Locate the cell with the specified text and output its [X, Y] center coordinate. 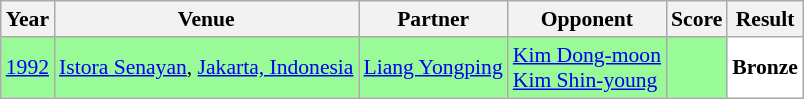
Kim Dong-moon Kim Shin-young [587, 68]
Partner [432, 19]
Score [696, 19]
1992 [28, 68]
Istora Senayan, Jakarta, Indonesia [206, 68]
Year [28, 19]
Bronze [765, 68]
Liang Yongping [432, 68]
Venue [206, 19]
Result [765, 19]
Opponent [587, 19]
